Pinpoint the cell where the given text exists, returning its [X, Y] midpoint coordinate. 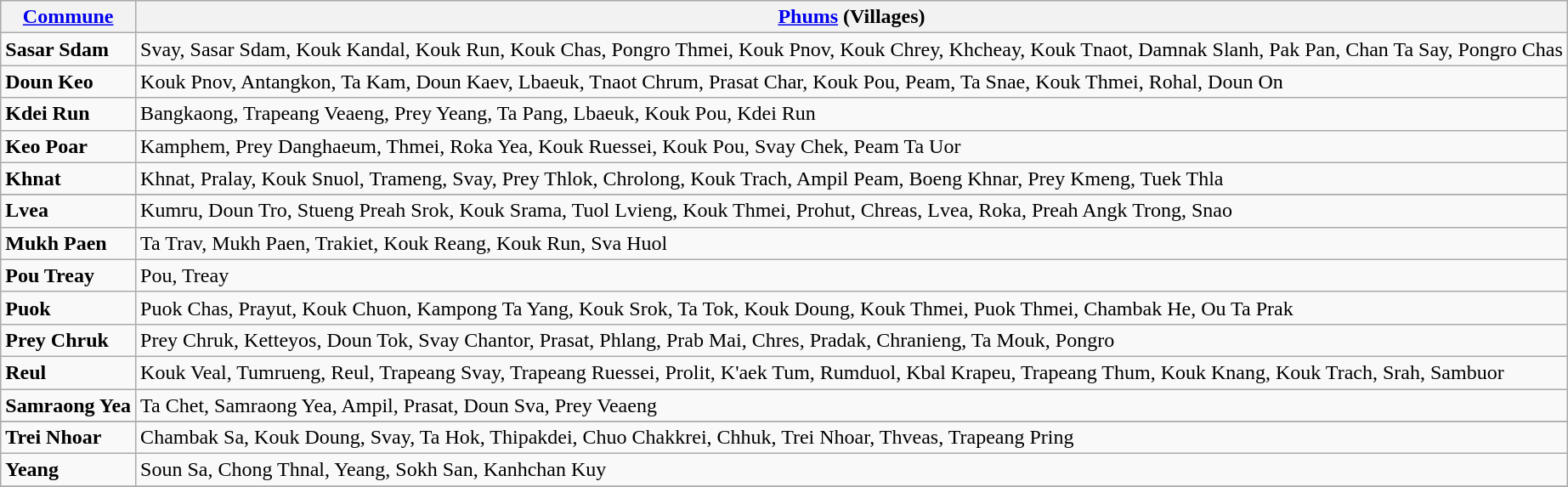
Kdei Run [68, 114]
Lvea [68, 211]
Chambak Sa, Kouk Doung, Svay, Ta Hok, Thipakdei, Chuo Chakkrei, Chhuk, Trei Nhoar, Thveas, Trapeang Pring [852, 438]
Phums (Villages) [852, 17]
Khnat [68, 178]
Bangkaong, Trapeang Veaeng, Prey Yeang, Ta Pang, Lbaeuk, Kouk Pou, Kdei Run [852, 114]
Yeang [68, 470]
Samraong Yea [68, 405]
Pou Treay [68, 275]
Pou, Treay [852, 275]
Mukh Paen [68, 243]
Doun Keo [68, 82]
Kouk Pnov, Antangkon, Ta Kam, Doun Kaev, Lbaeuk, Tnaot Chrum, Prasat Char, Kouk Pou, Peam, Ta Snae, Kouk Thmei, Rohal, Doun On [852, 82]
Commune [68, 17]
Soun Sa, Chong Thnal, Yeang, Sokh San, Kanhchan Kuy [852, 470]
Reul [68, 372]
Kumru, Doun Tro, Stueng Preah Srok, Kouk Srama, Tuol Lvieng, Kouk Thmei, Prohut, Chreas, Lvea, Roka, Preah Angk Trong, Snao [852, 211]
Ta Chet, Samraong Yea, Ampil, Prasat, Doun Sva, Prey Veaeng [852, 405]
Sasar Sdam [68, 49]
Khnat, Pralay, Kouk Snuol, Trameng, Svay, Prey Thlok, Chrolong, Kouk Trach, Ampil Peam, Boeng Khnar, Prey Kmeng, Tuek Thla [852, 178]
Kamphem, Prey Danghaeum, Thmei, Roka Yea, Kouk Ruessei, Kouk Pou, Svay Chek, Peam Ta Uor [852, 146]
Ta Trav, Mukh Paen, Trakiet, Kouk Reang, Kouk Run, Sva Huol [852, 243]
Puok [68, 308]
Prey Chruk [68, 340]
Keo Poar [68, 146]
Puok Chas, Prayut, Kouk Chuon, Kampong Ta Yang, Kouk Srok, Ta Tok, Kouk Doung, Kouk Thmei, Puok Thmei, Chambak He, Ou Ta Prak [852, 308]
Trei Nhoar [68, 438]
Prey Chruk, Ketteyos, Doun Tok, Svay Chantor, Prasat, Phlang, Prab Mai, Chres, Pradak, Chranieng, Ta Mouk, Pongro [852, 340]
